Identify which cell holds the provided text, then report its [x, y] central coordinate. 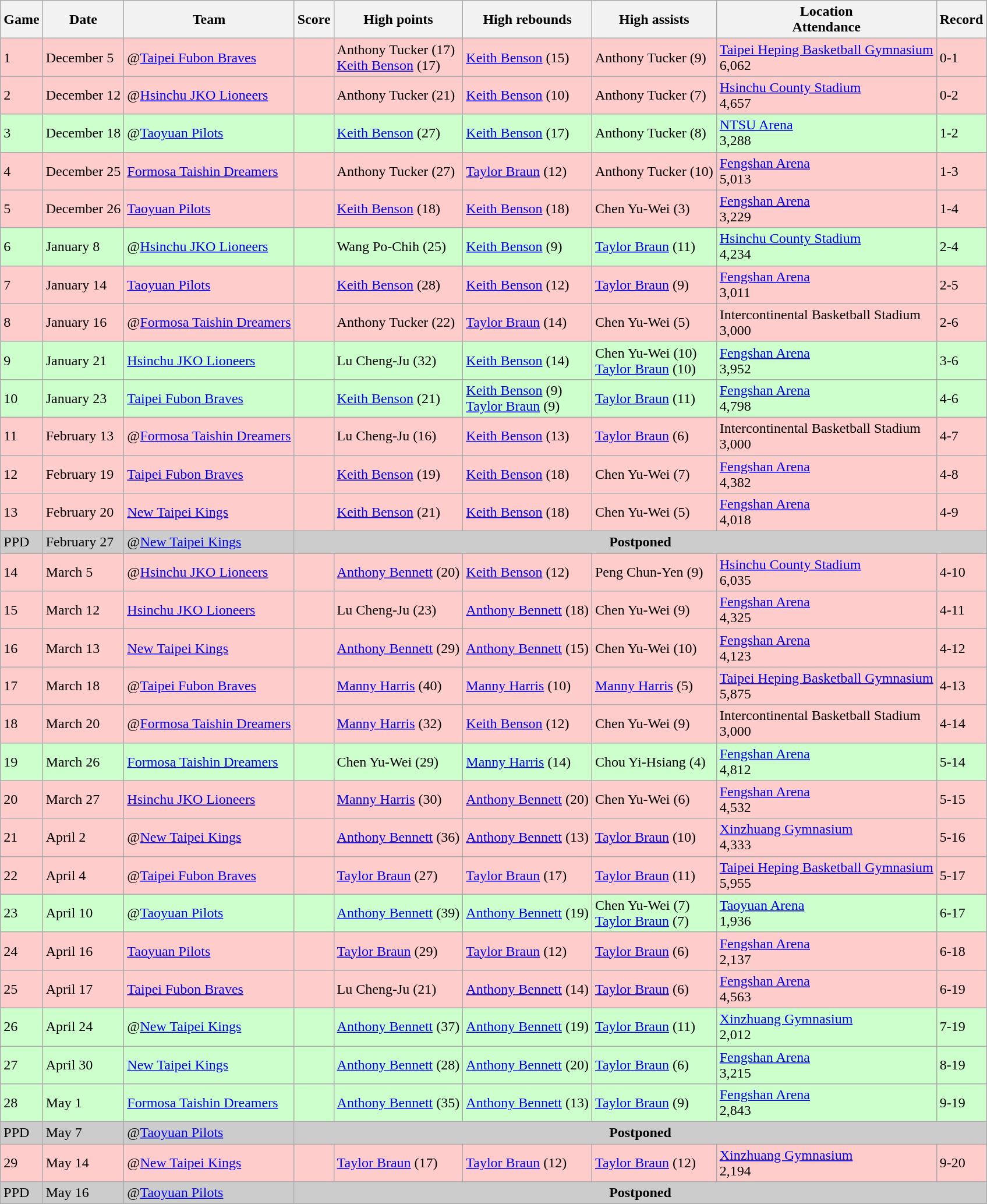
Peng Chun-Yen (9) [654, 572]
Taylor Braun (27) [398, 875]
1 [22, 57]
Manny Harris (30) [398, 799]
13 [22, 513]
December 18 [83, 133]
Taipei Heping Basketball Gymnasium6,062 [826, 57]
March 26 [83, 762]
March 18 [83, 686]
December 25 [83, 171]
Anthony Bennett (36) [398, 838]
2-6 [961, 323]
January 21 [83, 360]
23 [22, 913]
Manny Harris (40) [398, 686]
March 20 [83, 723]
Anthony Bennett (14) [528, 989]
Anthony Bennett (18) [528, 610]
Keith Benson (27) [398, 133]
Keith Benson (10) [528, 96]
Wang Po-Chih (25) [398, 247]
High points [398, 20]
29 [22, 1163]
9-20 [961, 1163]
Fengshan Arena3,215 [826, 1065]
Fengshan Arena4,018 [826, 513]
Manny Harris (5) [654, 686]
LocationAttendance [826, 20]
High rebounds [528, 20]
Anthony Bennett (15) [528, 648]
19 [22, 762]
1-2 [961, 133]
Anthony Tucker (21) [398, 96]
January 16 [83, 323]
May 1 [83, 1103]
Chen Yu-Wei (10) [654, 648]
24 [22, 951]
9-19 [961, 1103]
Chen Yu-Wei (6) [654, 799]
Xinzhuang Gymnasium2,012 [826, 1026]
12 [22, 474]
4-6 [961, 398]
4-14 [961, 723]
Anthony Bennett (37) [398, 1026]
4-10 [961, 572]
5 [22, 209]
April 17 [83, 989]
Anthony Tucker (17)Keith Benson (17) [398, 57]
Fengshan Arena3,229 [826, 209]
6-17 [961, 913]
March 12 [83, 610]
1-3 [961, 171]
0-1 [961, 57]
Taipei Heping Basketball Gymnasium5,955 [826, 875]
4-8 [961, 474]
Fengshan Arena4,563 [826, 989]
February 19 [83, 474]
Fengshan Arena4,532 [826, 799]
5-16 [961, 838]
Anthony Bennett (35) [398, 1103]
Chou Yi-Hsiang (4) [654, 762]
Taipei Heping Basketball Gymnasium5,875 [826, 686]
14 [22, 572]
Keith Benson (28) [398, 284]
Anthony Tucker (22) [398, 323]
Xinzhuang Gymnasium4,333 [826, 838]
5-15 [961, 799]
February 27 [83, 542]
Fengshan Arena3,952 [826, 360]
4 [22, 171]
Hsinchu County Stadium6,035 [826, 572]
April 30 [83, 1065]
Fengshan Arena2,843 [826, 1103]
February 13 [83, 436]
High assists [654, 20]
17 [22, 686]
9 [22, 360]
2-4 [961, 247]
March 13 [83, 648]
4-7 [961, 436]
Fengshan Arena4,812 [826, 762]
Anthony Tucker (27) [398, 171]
18 [22, 723]
4-12 [961, 648]
20 [22, 799]
21 [22, 838]
Anthony Tucker (8) [654, 133]
5-17 [961, 875]
May 16 [83, 1193]
Team [209, 20]
May 7 [83, 1133]
6-18 [961, 951]
Chen Yu-Wei (3) [654, 209]
Keith Benson (9) [528, 247]
Anthony Tucker (9) [654, 57]
25 [22, 989]
8 [22, 323]
2-5 [961, 284]
3 [22, 133]
Lu Cheng-Ju (23) [398, 610]
December 26 [83, 209]
Keith Benson (9)Taylor Braun (9) [528, 398]
Manny Harris (14) [528, 762]
Fengshan Arena5,013 [826, 171]
4-11 [961, 610]
7-19 [961, 1026]
April 4 [83, 875]
Anthony Tucker (10) [654, 171]
December 5 [83, 57]
May 14 [83, 1163]
8-19 [961, 1065]
22 [22, 875]
4-13 [961, 686]
December 12 [83, 96]
Taylor Braun (10) [654, 838]
5-14 [961, 762]
Chen Yu-Wei (7) [654, 474]
Fengshan Arena4,382 [826, 474]
Taylor Braun (14) [528, 323]
11 [22, 436]
Lu Cheng-Ju (21) [398, 989]
Xinzhuang Gymnasium2,194 [826, 1163]
Record [961, 20]
April 24 [83, 1026]
April 2 [83, 838]
1-4 [961, 209]
Keith Benson (17) [528, 133]
Fengshan Arena4,325 [826, 610]
Keith Benson (13) [528, 436]
Manny Harris (10) [528, 686]
Hsinchu County Stadium4,657 [826, 96]
NTSU Arena3,288 [826, 133]
7 [22, 284]
15 [22, 610]
Fengshan Arena4,798 [826, 398]
2 [22, 96]
Date [83, 20]
6-19 [961, 989]
Anthony Tucker (7) [654, 96]
Fengshan Arena3,011 [826, 284]
January 8 [83, 247]
Anthony Bennett (28) [398, 1065]
10 [22, 398]
Manny Harris (32) [398, 723]
April 10 [83, 913]
Anthony Bennett (39) [398, 913]
Chen Yu-Wei (7)Taylor Braun (7) [654, 913]
Score [314, 20]
4-9 [961, 513]
27 [22, 1065]
Anthony Bennett (29) [398, 648]
Hsinchu County Stadium4,234 [826, 247]
6 [22, 247]
3-6 [961, 360]
April 16 [83, 951]
January 14 [83, 284]
0-2 [961, 96]
Fengshan Arena2,137 [826, 951]
March 5 [83, 572]
16 [22, 648]
28 [22, 1103]
26 [22, 1026]
January 23 [83, 398]
Keith Benson (14) [528, 360]
Game [22, 20]
Taoyuan Arena1,936 [826, 913]
March 27 [83, 799]
Keith Benson (15) [528, 57]
Fengshan Arena4,123 [826, 648]
Lu Cheng-Ju (32) [398, 360]
Chen Yu-Wei (29) [398, 762]
Lu Cheng-Ju (16) [398, 436]
Chen Yu-Wei (10)Taylor Braun (10) [654, 360]
Taylor Braun (29) [398, 951]
Keith Benson (19) [398, 474]
February 20 [83, 513]
